Extract the (x, y) coordinate from the center of the cell holding the provided text.  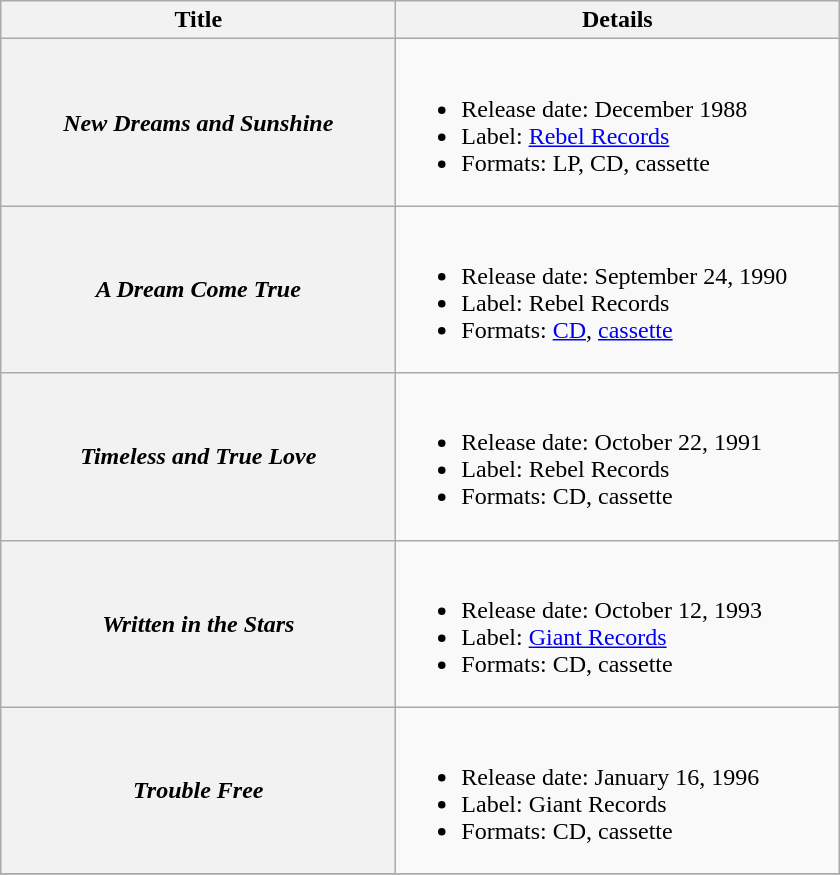
Trouble Free (198, 790)
Written in the Stars (198, 624)
Timeless and True Love (198, 456)
Title (198, 20)
Release date: October 22, 1991Label: Rebel RecordsFormats: CD, cassette (618, 456)
A Dream Come True (198, 290)
Release date: January 16, 1996Label: Giant RecordsFormats: CD, cassette (618, 790)
Details (618, 20)
Release date: December 1988Label: Rebel RecordsFormats: LP, CD, cassette (618, 122)
Release date: October 12, 1993Label: Giant RecordsFormats: CD, cassette (618, 624)
New Dreams and Sunshine (198, 122)
Release date: September 24, 1990Label: Rebel RecordsFormats: CD, cassette (618, 290)
